Find where the given text appears and provide that cell's center as (x, y) coordinate. 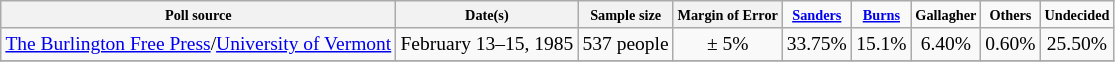
Date(s) (487, 14)
The Burlington Free Press/University of Vermont (198, 44)
33.75% (816, 44)
Poll source (198, 14)
Margin of Error (728, 14)
February 13–15, 1985 (487, 44)
Undecided (1076, 14)
537 people (626, 44)
6.40% (946, 44)
Sanders (816, 14)
Sample size (626, 14)
25.50% (1076, 44)
Others (1011, 14)
0.60% (1011, 44)
Burns (882, 14)
15.1% (882, 44)
Gallagher (946, 14)
± 5% (728, 44)
